Find where the given text appears and provide that cell's center as (X, Y) coordinate. 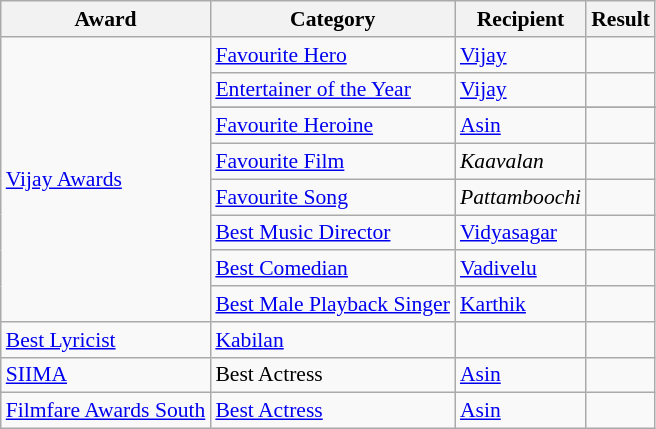
Recipient (520, 19)
Pattamboochi (520, 197)
Favourite Heroine (332, 126)
Result (620, 19)
Favourite Film (332, 162)
Vadivelu (520, 269)
Vidyasagar (520, 233)
SIIMA (106, 375)
Best Music Director (332, 233)
Vijay Awards (106, 180)
Entertainer of the Year (332, 90)
Category (332, 19)
Filmfare Awards South (106, 411)
Kabilan (332, 340)
Favourite Song (332, 197)
Best Lyricist (106, 340)
Award (106, 19)
Karthik (520, 304)
Favourite Hero (332, 55)
Best Male Playback Singer (332, 304)
Kaavalan (520, 162)
Best Comedian (332, 269)
